Extract the (X, Y) coordinate from the center of the cell holding the provided text.  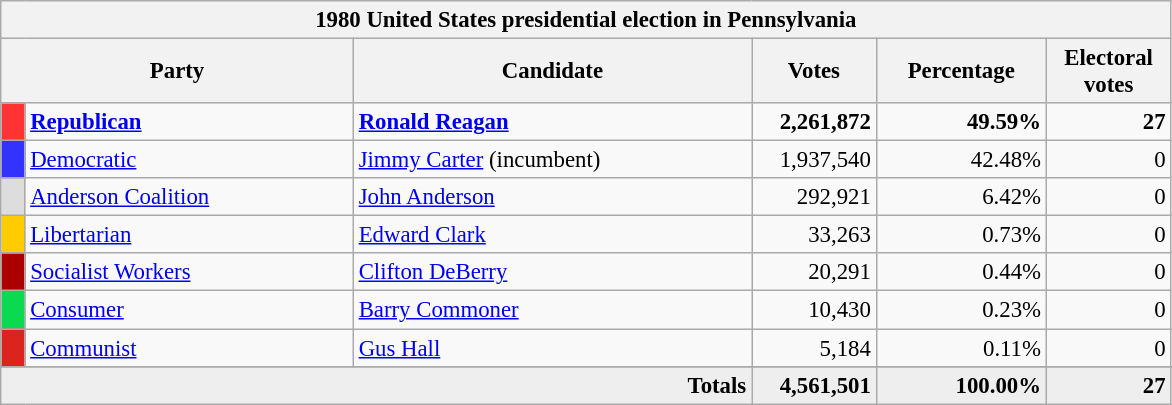
5,184 (814, 348)
0.23% (961, 310)
0.11% (961, 348)
Ronald Reagan (552, 122)
6.42% (961, 197)
49.59% (961, 122)
292,921 (814, 197)
2,261,872 (814, 122)
Clifton DeBerry (552, 273)
Votes (814, 72)
Libertarian (189, 235)
33,263 (814, 235)
John Anderson (552, 197)
Anderson Coalition (189, 197)
Communist (189, 348)
100.00% (961, 385)
Jimmy Carter (incumbent) (552, 160)
Consumer (189, 310)
Democratic (189, 160)
Party (178, 72)
Totals (376, 385)
Electoral votes (1108, 72)
Gus Hall (552, 348)
10,430 (814, 310)
0.73% (961, 235)
Candidate (552, 72)
Barry Commoner (552, 310)
4,561,501 (814, 385)
Socialist Workers (189, 273)
Republican (189, 122)
Edward Clark (552, 235)
42.48% (961, 160)
Percentage (961, 72)
1980 United States presidential election in Pennsylvania (586, 20)
0.44% (961, 273)
20,291 (814, 273)
1,937,540 (814, 160)
